Search for the cell housing the specified text and yield its [X, Y] center coordinate. 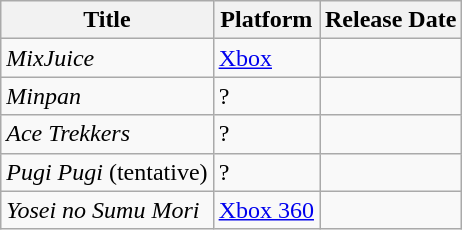
Release Date [391, 20]
Pugi Pugi (tentative) [107, 172]
Platform [266, 20]
Minpan [107, 96]
MixJuice [107, 58]
Xbox 360 [266, 210]
Title [107, 20]
Yosei no Sumu Mori [107, 210]
Xbox [266, 58]
Ace Trekkers [107, 134]
